Locate the cell with the specified text and output its (x, y) center coordinate. 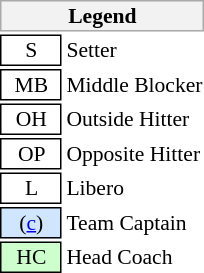
L (32, 188)
Opposite Hitter (134, 154)
Setter (134, 50)
S (32, 50)
OP (32, 154)
OH (32, 120)
Middle Blocker (134, 85)
Libero (134, 188)
Legend (102, 16)
Outside Hitter (134, 120)
Team Captain (134, 223)
MB (32, 85)
(c) (32, 223)
